Output the [x, y] coordinate of the center of the cell containing the given text.  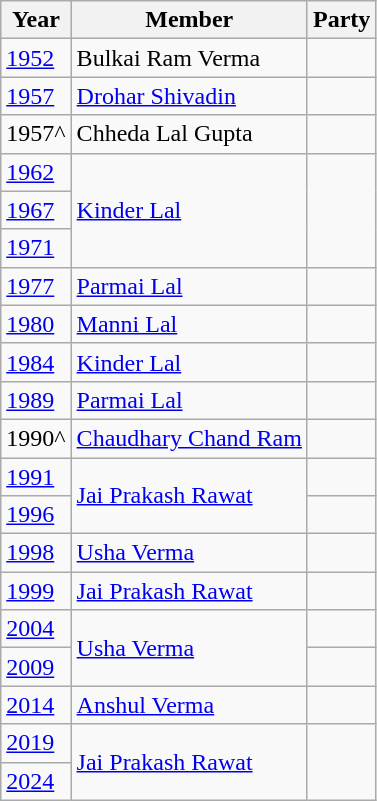
1984 [36, 362]
1962 [36, 172]
2014 [36, 705]
1989 [36, 400]
2004 [36, 629]
1977 [36, 286]
Year [36, 20]
Anshul Verma [189, 705]
1952 [36, 58]
1967 [36, 210]
1980 [36, 324]
Party [341, 20]
2019 [36, 743]
Drohar Shivadin [189, 96]
Chaudhary Chand Ram [189, 438]
1999 [36, 591]
1996 [36, 515]
1957 [36, 96]
2009 [36, 667]
Chheda Lal Gupta [189, 134]
2024 [36, 781]
Bulkai Ram Verma [189, 58]
1998 [36, 553]
Member [189, 20]
1990^ [36, 438]
Manni Lal [189, 324]
1991 [36, 477]
1957^ [36, 134]
1971 [36, 248]
